Scan for the cell matching the given text and deliver its (X, Y) coordinate at center. 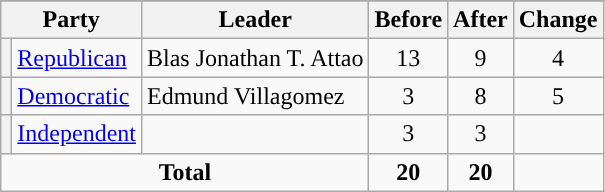
After (481, 20)
8 (481, 96)
13 (408, 58)
Republican (77, 58)
4 (558, 58)
Before (408, 20)
Leader (254, 20)
5 (558, 96)
Change (558, 20)
Democratic (77, 96)
Edmund Villagomez (254, 96)
9 (481, 58)
Blas Jonathan T. Attao (254, 58)
Independent (77, 134)
Party (72, 20)
Total (185, 172)
